Determine the [X, Y] coordinate at the center of the cell enclosing the given text.  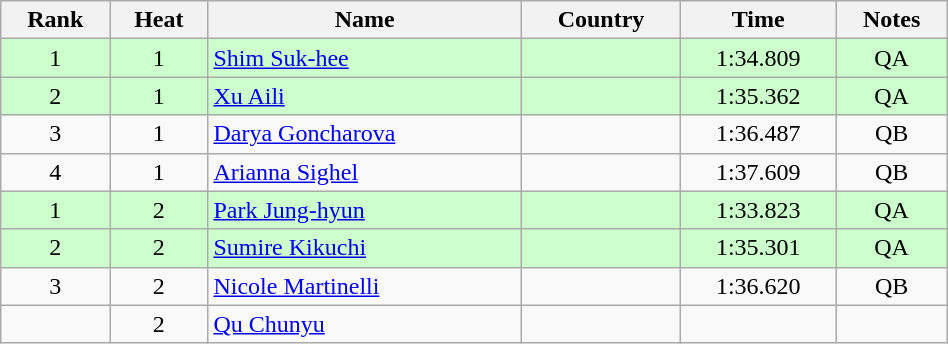
Qu Chunyu [365, 324]
1:33.823 [758, 210]
Darya Goncharova [365, 134]
Time [758, 20]
1:37.609 [758, 172]
1:34.809 [758, 58]
Sumire Kikuchi [365, 248]
Heat [159, 20]
Shim Suk-hee [365, 58]
1:35.362 [758, 96]
1:35.301 [758, 248]
Arianna Sighel [365, 172]
Park Jung-hyun [365, 210]
1:36.620 [758, 286]
Xu Aili [365, 96]
4 [56, 172]
Rank [56, 20]
1:36.487 [758, 134]
Nicole Martinelli [365, 286]
Name [365, 20]
Notes [892, 20]
Country [602, 20]
